Search for the cell housing the specified text and yield its [x, y] center coordinate. 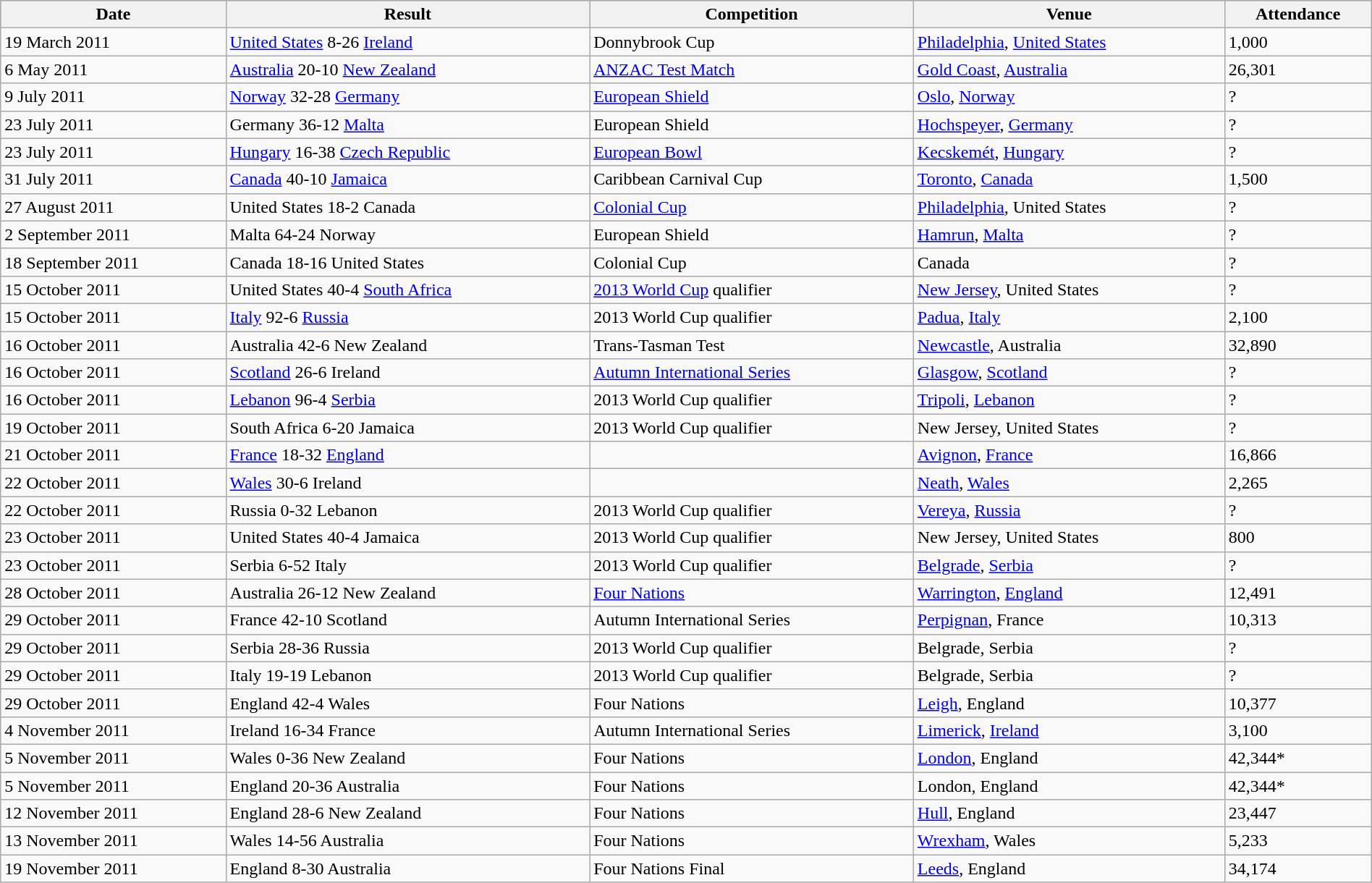
United States 40-4 South Africa [408, 290]
Italy 92-6 Russia [408, 317]
Kecskemét, Hungary [1069, 152]
Hull, England [1069, 814]
Norway 32-28 Germany [408, 97]
Russia 0-32 Lebanon [408, 510]
4 November 2011 [113, 730]
England 8-30 Australia [408, 869]
Australia 42-6 New Zealand [408, 345]
Caribbean Carnival Cup [752, 179]
Trans-Tasman Test [752, 345]
Italy 19-19 Lebanon [408, 675]
21 October 2011 [113, 455]
6 May 2011 [113, 69]
Padua, Italy [1069, 317]
Canada [1069, 262]
Serbia 28-36 Russia [408, 648]
Oslo, Norway [1069, 97]
13 November 2011 [113, 841]
Competition [752, 14]
United States 40-4 Jamaica [408, 538]
18 September 2011 [113, 262]
Ireland 16-34 France [408, 730]
Leigh, England [1069, 703]
16,866 [1298, 455]
Lebanon 96-4 Serbia [408, 400]
ANZAC Test Match [752, 69]
Result [408, 14]
Gold Coast, Australia [1069, 69]
Canada 18-16 United States [408, 262]
32,890 [1298, 345]
Hamrun, Malta [1069, 235]
3,100 [1298, 730]
28 October 2011 [113, 593]
Wales 30-6 Ireland [408, 483]
Hungary 16-38 Czech Republic [408, 152]
Hochspeyer, Germany [1069, 124]
800 [1298, 538]
Perpignan, France [1069, 620]
1,000 [1298, 42]
2,100 [1298, 317]
27 August 2011 [113, 207]
Serbia 6-52 Italy [408, 565]
2,265 [1298, 483]
Germany 36-12 Malta [408, 124]
France 42-10 Scotland [408, 620]
Avignon, France [1069, 455]
Four Nations Final [752, 869]
Leeds, England [1069, 869]
34,174 [1298, 869]
23,447 [1298, 814]
10,313 [1298, 620]
European Bowl [752, 152]
Warrington, England [1069, 593]
Limerick, Ireland [1069, 730]
Canada 40-10 Jamaica [408, 179]
South Africa 6-20 Jamaica [408, 428]
England 42-4 Wales [408, 703]
United States 8-26 Ireland [408, 42]
Toronto, Canada [1069, 179]
19 November 2011 [113, 869]
Date [113, 14]
2 September 2011 [113, 235]
12,491 [1298, 593]
Wales 14-56 Australia [408, 841]
10,377 [1298, 703]
Malta 64-24 Norway [408, 235]
Newcastle, Australia [1069, 345]
Donnybrook Cup [752, 42]
19 March 2011 [113, 42]
Scotland 26-6 Ireland [408, 373]
Neath, Wales [1069, 483]
England 20-36 Australia [408, 785]
31 July 2011 [113, 179]
12 November 2011 [113, 814]
19 October 2011 [113, 428]
5,233 [1298, 841]
Wrexham, Wales [1069, 841]
France 18-32 England [408, 455]
Vereya, Russia [1069, 510]
England 28-6 New Zealand [408, 814]
United States 18-2 Canada [408, 207]
1,500 [1298, 179]
Tripoli, Lebanon [1069, 400]
Wales 0-36 New Zealand [408, 758]
Australia 26-12 New Zealand [408, 593]
Australia 20-10 New Zealand [408, 69]
9 July 2011 [113, 97]
Venue [1069, 14]
Attendance [1298, 14]
26,301 [1298, 69]
Glasgow, Scotland [1069, 373]
